Determine the [x, y] coordinate at the center of the cell enclosing the given text.  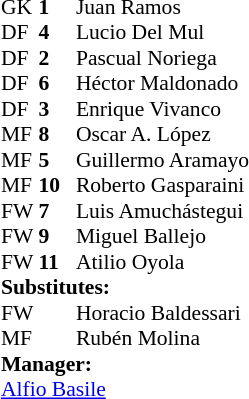
Atilio Oyola [162, 262]
Guillermo Aramayo [162, 160]
6 [57, 83]
4 [57, 33]
10 [57, 185]
2 [57, 58]
Oscar A. López [162, 135]
Pascual Noriega [162, 58]
11 [57, 262]
Enrique Vivanco [162, 109]
8 [57, 135]
Manager: [125, 364]
Rubén Molina [162, 339]
Héctor Maldonado [162, 83]
9 [57, 237]
Lucio Del Mul [162, 33]
7 [57, 211]
Miguel Ballejo [162, 237]
Roberto Gasparaini [162, 185]
Luis Amuchástegui [162, 211]
5 [57, 160]
3 [57, 109]
Horacio Baldessari [162, 313]
Substitutes: [125, 287]
